Identify which cell holds the provided text, then report its [X, Y] central coordinate. 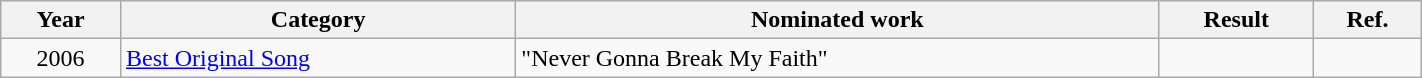
Category [318, 20]
Best Original Song [318, 58]
Nominated work [838, 20]
"Never Gonna Break My Faith" [838, 58]
Result [1236, 20]
2006 [61, 58]
Ref. [1368, 20]
Year [61, 20]
